Identify which cell holds the provided text, then report its (X, Y) central coordinate. 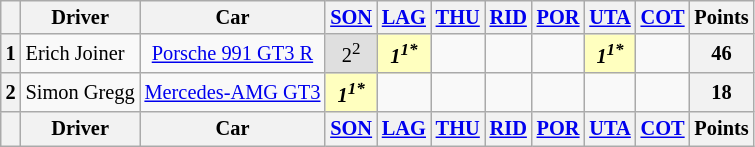
1 (11, 54)
46 (721, 54)
Simon Gregg (80, 92)
Mercedes-AMG GT3 (233, 92)
18 (721, 92)
22 (351, 54)
Erich Joiner (80, 54)
2 (11, 92)
Porsche 991 GT3 R (233, 54)
